Pinpoint the cell where the given text exists, returning its (X, Y) midpoint coordinate. 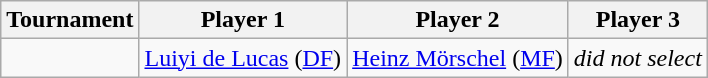
Tournament (70, 20)
Player 3 (638, 20)
Luiyi de Lucas (DF) (243, 58)
Player 1 (243, 20)
did not select (638, 58)
Heinz Mörschel (MF) (458, 58)
Player 2 (458, 20)
